Detect which cell encompasses the target text, then output its (x, y) center coordinate. 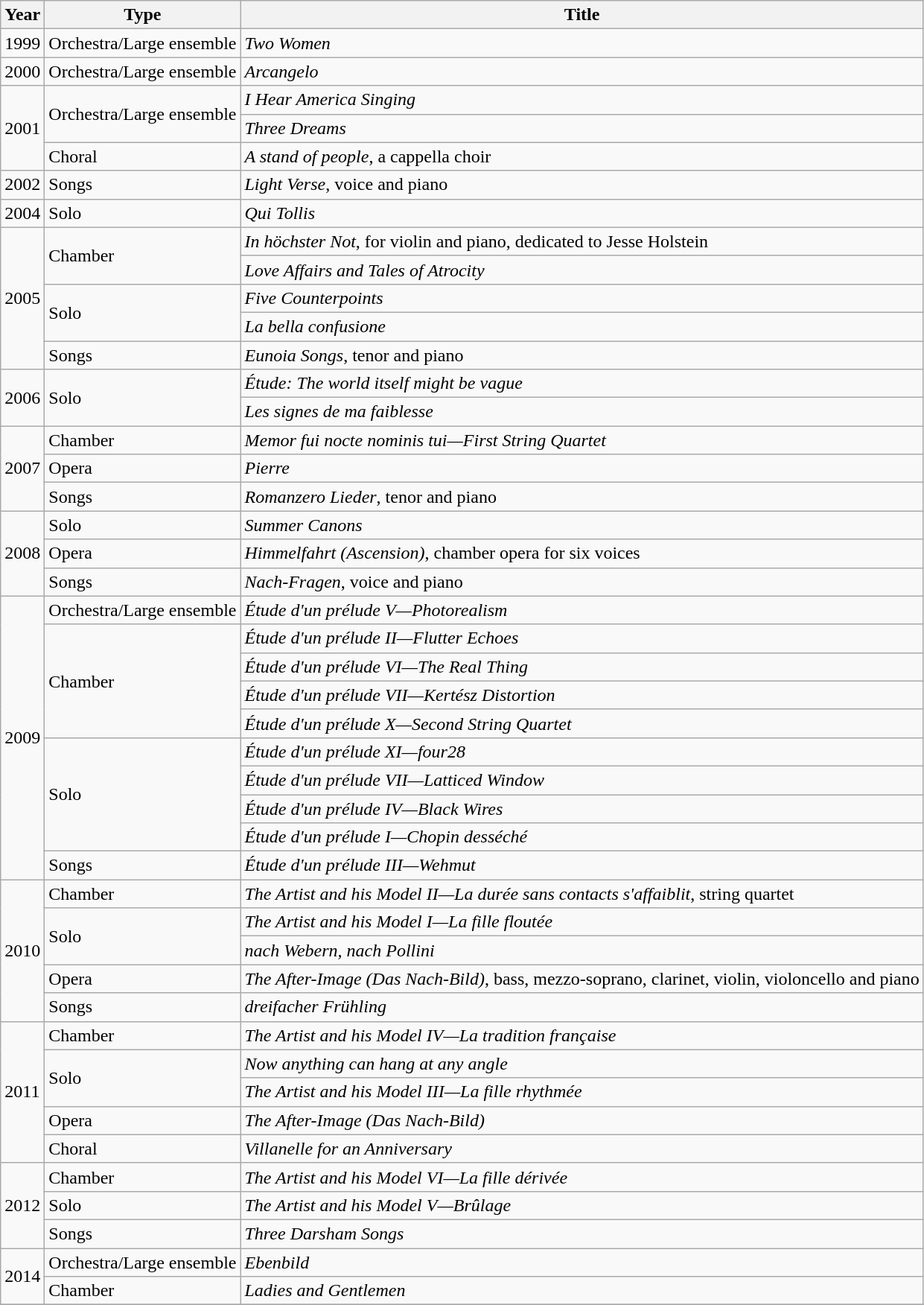
2010 (22, 950)
2008 (22, 553)
The Artist and his Model III—La fille rhythmée (582, 1092)
Two Women (582, 43)
Étude d'un prélude III—Wehmut (582, 866)
Memor fui nocte nominis tui—First String Quartet (582, 440)
Étude d'un prélude VI—The Real Thing (582, 667)
Himmelfahrt (Ascension), chamber opera for six voices (582, 553)
La bella confusione (582, 326)
2009 (22, 737)
Étude d'un prélude IV—Black Wires (582, 808)
Summer Canons (582, 525)
Étude d'un prélude I—Chopin desséché (582, 837)
Type (143, 15)
2014 (22, 1277)
Year (22, 15)
The Artist and his Model IV—La tradition française (582, 1035)
Étude d'un prélude II—Flutter Echoes (582, 638)
The After-Image (Das Nach-Bild) (582, 1120)
I Hear America Singing (582, 100)
2006 (22, 398)
Étude d'un prélude XI—four28 (582, 752)
Villanelle for an Anniversary (582, 1149)
2001 (22, 128)
2012 (22, 1205)
dreifacher Frühling (582, 1007)
Three Dreams (582, 128)
Love Affairs and Tales of Atrocity (582, 270)
Nach-Fragen, voice and piano (582, 582)
Title (582, 15)
Étude d'un prélude VII—Latticed Window (582, 780)
2004 (22, 213)
The Artist and his Model II—La durée sans contacts s'affaiblit, string quartet (582, 894)
Now anything can hang at any angle (582, 1064)
2002 (22, 185)
The Artist and his Model VI—La fille dérivée (582, 1177)
Three Darsham Songs (582, 1233)
Étude d'un prélude X—Second String Quartet (582, 723)
2011 (22, 1092)
Arcangelo (582, 72)
In höchster Not, for violin and piano, dedicated to Jesse Holstein (582, 241)
Étude d'un prélude V—Photorealism (582, 610)
Light Verse, voice and piano (582, 185)
Étude: The world itself might be vague (582, 384)
Romanzero Lieder, tenor and piano (582, 497)
2005 (22, 298)
The Artist and his Model I—La fille floutée (582, 922)
2007 (22, 469)
2000 (22, 72)
Qui Tollis (582, 213)
The Artist and his Model V—Brûlage (582, 1205)
Étude d'un prélude VII—Kertész Distortion (582, 695)
Eunoia Songs, tenor and piano (582, 355)
Pierre (582, 469)
Ladies and Gentlemen (582, 1291)
A stand of people, a cappella choir (582, 156)
Five Counterpoints (582, 298)
Les signes de ma faiblesse (582, 412)
Ebenbild (582, 1263)
1999 (22, 43)
The After-Image (Das Nach-Bild), bass, mezzo-soprano, clarinet, violin, violoncello and piano (582, 979)
nach Webern, nach Pollini (582, 950)
